Identify which cell holds the provided text, then report its [x, y] central coordinate. 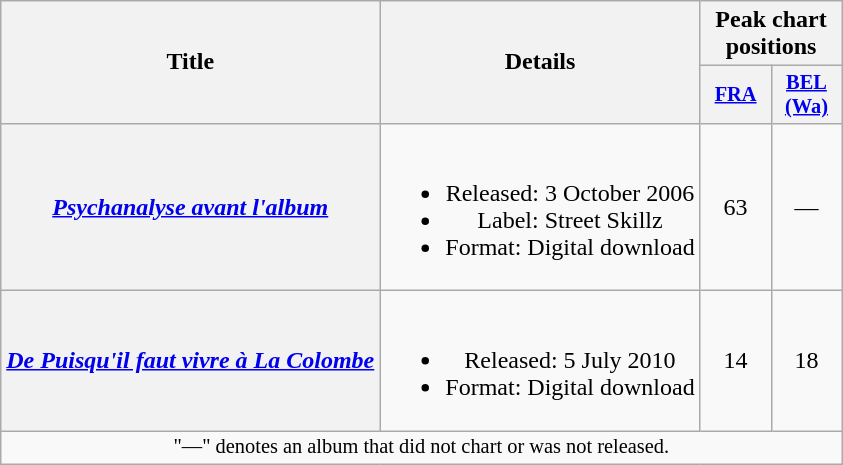
BEL(Wa) [806, 95]
Released: 5 July 2010Format: Digital download [540, 361]
Peak chart positions [771, 34]
FRA [736, 95]
— [806, 206]
18 [806, 361]
Psychanalyse avant l'album [190, 206]
Released: 3 October 2006Label: Street SkillzFormat: Digital download [540, 206]
Title [190, 62]
"—" denotes an album that did not chart or was not released. [422, 448]
63 [736, 206]
Details [540, 62]
De Puisqu'il faut vivre à La Colombe [190, 361]
14 [736, 361]
